Output the (x, y) coordinate of the center of the cell containing the given text.  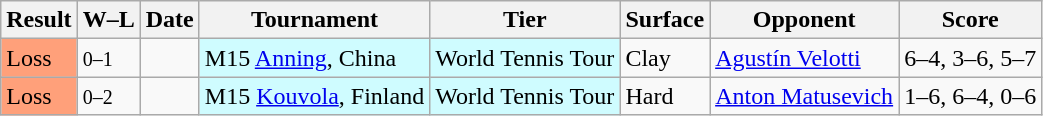
M15 Anning, China (314, 58)
Tier (525, 20)
Opponent (804, 20)
Anton Matusevich (804, 96)
W–L (108, 20)
0–1 (108, 58)
6–4, 3–6, 5–7 (970, 58)
Hard (665, 96)
Result (39, 20)
Score (970, 20)
M15 Kouvola, Finland (314, 96)
Agustín Velotti (804, 58)
Tournament (314, 20)
0–2 (108, 96)
Clay (665, 58)
1–6, 6–4, 0–6 (970, 96)
Date (170, 20)
Surface (665, 20)
